Capture the cell that displays the provided text and extract its [X, Y] central coordinate. 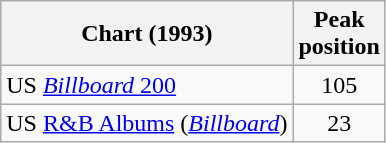
US R&B Albums (Billboard) [147, 123]
Chart (1993) [147, 34]
US Billboard 200 [147, 85]
105 [339, 85]
23 [339, 123]
Peakposition [339, 34]
